Capture the cell that displays the provided text and extract its [X, Y] central coordinate. 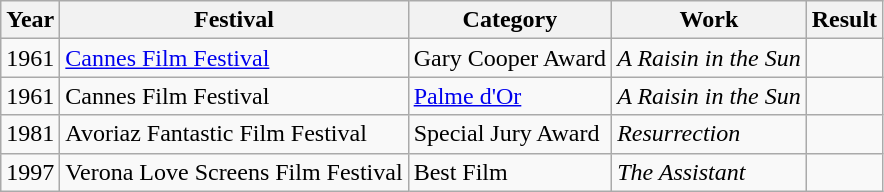
Resurrection [710, 134]
The Assistant [710, 172]
Special Jury Award [510, 134]
Best Film [510, 172]
Gary Cooper Award [510, 58]
Work [710, 20]
Year [30, 20]
1981 [30, 134]
Palme d'Or [510, 96]
Result [844, 20]
Verona Love Screens Film Festival [234, 172]
1997 [30, 172]
Category [510, 20]
Festival [234, 20]
Avoriaz Fantastic Film Festival [234, 134]
